Extract the (X, Y) coordinate from the center of the cell holding the provided text.  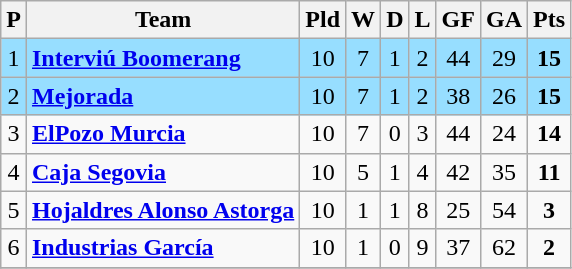
6 (14, 248)
Mejorada (162, 96)
24 (504, 134)
ElPozo Murcia (162, 134)
38 (458, 96)
W (364, 20)
L (422, 20)
14 (550, 134)
Hojaldres Alonso Astorga (162, 210)
Caja Segovia (162, 172)
Interviú Boomerang (162, 58)
11 (550, 172)
GF (458, 20)
25 (458, 210)
GA (504, 20)
D (395, 20)
Industrias García (162, 248)
29 (504, 58)
62 (504, 248)
35 (504, 172)
P (14, 20)
26 (504, 96)
54 (504, 210)
37 (458, 248)
42 (458, 172)
8 (422, 210)
Pts (550, 20)
9 (422, 248)
Pld (323, 20)
Team (162, 20)
